Extract the [x, y] coordinate from the center of the cell holding the provided text.  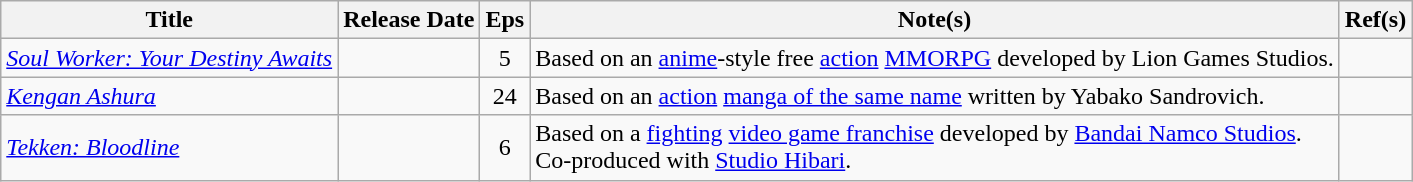
24 [505, 96]
5 [505, 58]
Eps [505, 20]
Kengan Ashura [170, 96]
6 [505, 148]
Title [170, 20]
Note(s) [935, 20]
Soul Worker: Your Destiny Awaits [170, 58]
Tekken: Bloodline [170, 148]
Release Date [409, 20]
Based on an action manga of the same name written by Yabako Sandrovich. [935, 96]
Ref(s) [1375, 20]
Based on a fighting video game franchise developed by Bandai Namco Studios.Co-produced with Studio Hibari. [935, 148]
Based on an anime-style free action MMORPG developed by Lion Games Studios. [935, 58]
